Output the [x, y] coordinate of the center of the cell containing the given text.  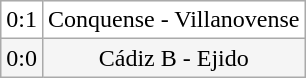
Cádiz B - Ejido [173, 58]
0:1 [22, 20]
0:0 [22, 58]
Conquense - Villanovense [173, 20]
